Return (X, Y) of the center of cell containing provided text 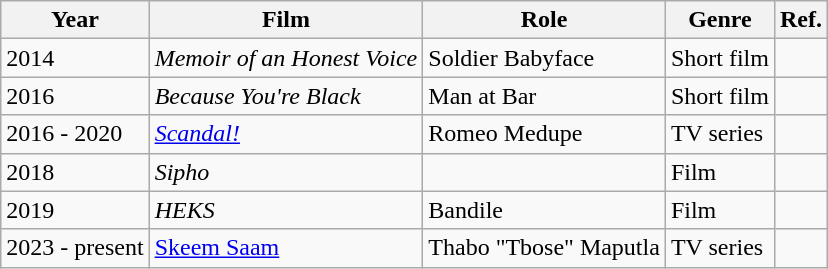
2018 (75, 172)
Scandal! (286, 134)
Because You're Black (286, 96)
2014 (75, 58)
Soldier Babyface (544, 58)
Ref. (800, 20)
Romeo Medupe (544, 134)
Sipho (286, 172)
Genre (720, 20)
Bandile (544, 210)
Role (544, 20)
Thabo "Tbose" Maputla (544, 248)
HEKS (286, 210)
Skeem Saam (286, 248)
2016 (75, 96)
Man at Bar (544, 96)
Year (75, 20)
2019 (75, 210)
Memoir of an Honest Voice (286, 58)
2016 - 2020 (75, 134)
2023 - present (75, 248)
